Locate the cell with the specified text and output its [X, Y] center coordinate. 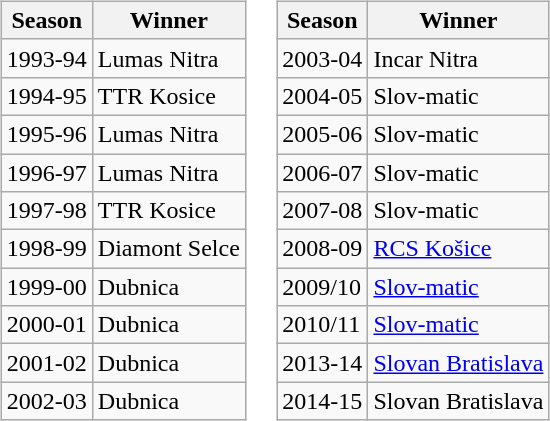
2009/10 [322, 287]
RCS Košice [458, 249]
Incar Nitra [458, 58]
2003-04 [322, 58]
Diamont Selce [168, 249]
2006-07 [322, 173]
1998-99 [46, 249]
2013-14 [322, 363]
2000-01 [46, 325]
2014-15 [322, 401]
2004-05 [322, 96]
1994-95 [46, 96]
2001-02 [46, 363]
2005-06 [322, 134]
1999-00 [46, 287]
2002-03 [46, 401]
2008-09 [322, 249]
2007-08 [322, 211]
1997-98 [46, 211]
1995-96 [46, 134]
2010/11 [322, 325]
1993-94 [46, 58]
1996-97 [46, 173]
